Pinpoint the cell where the given text exists, returning its (x, y) midpoint coordinate. 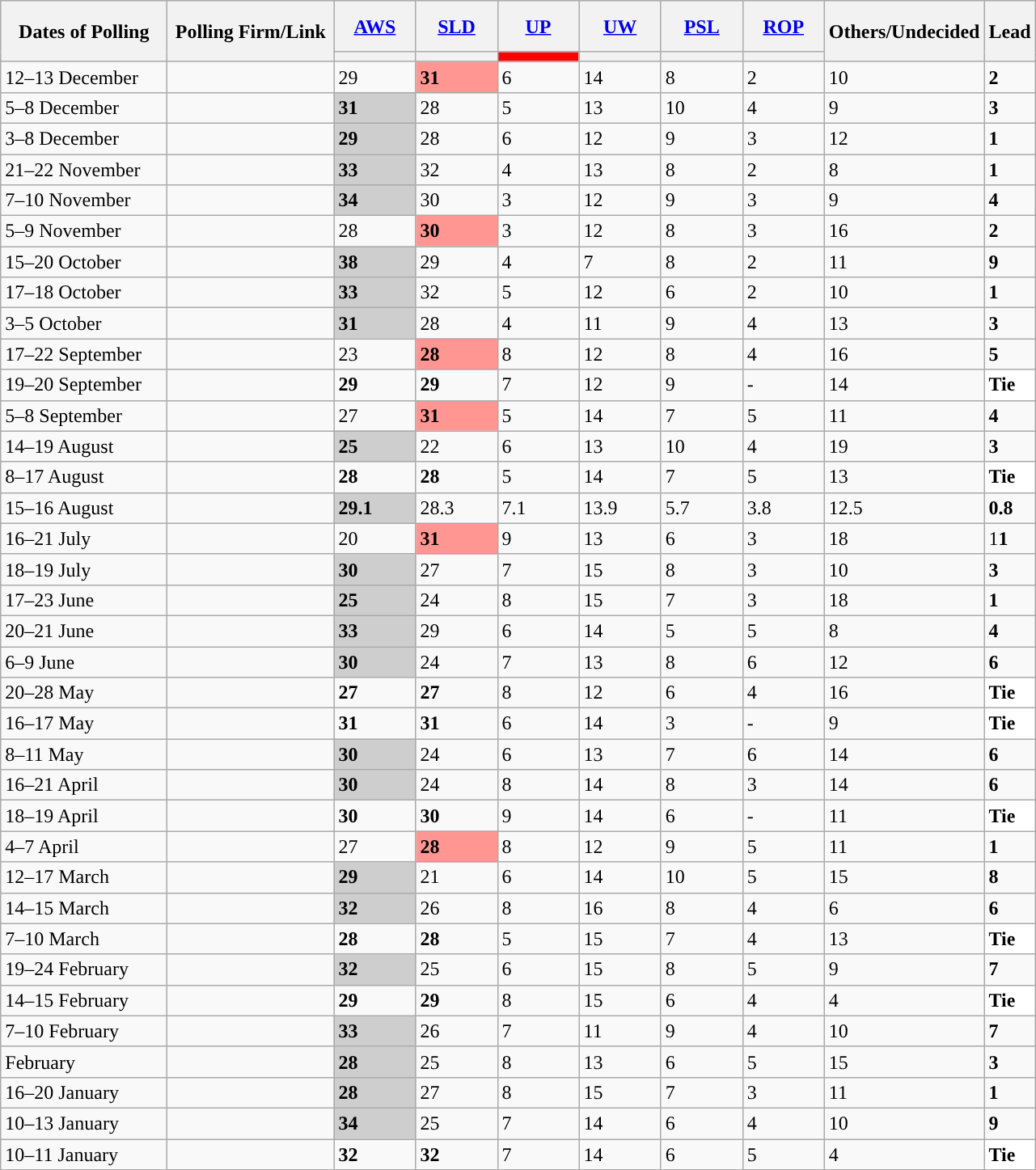
20–28 May (84, 693)
17–23 June (84, 600)
16–21 July (84, 539)
12.5 (904, 508)
Polling Firm/Link (251, 32)
12–17 March (84, 877)
AWS (375, 26)
UW (619, 26)
7–10 November (84, 201)
18–19 July (84, 569)
3–5 October (84, 323)
8–11 May (84, 754)
38 (375, 262)
19 (904, 446)
16–21 April (84, 785)
ROP (783, 26)
5.7 (702, 508)
4–7 April (84, 847)
19–20 September (84, 385)
7–10 March (84, 939)
Others/Undecided (904, 32)
23 (375, 354)
5–9 November (84, 231)
0.8 (1009, 508)
10–13 January (84, 1123)
17–22 September (84, 354)
PSL (702, 26)
14–19 August (84, 446)
20–21 June (84, 631)
15–20 October (84, 262)
19–24 February (84, 969)
7.1 (539, 508)
20 (375, 539)
17–18 October (84, 293)
8–17 August (84, 477)
Lead (1009, 32)
UP (539, 26)
7–10 February (84, 1031)
3.8 (783, 508)
21 (456, 877)
14–15 March (84, 908)
14–15 February (84, 1000)
22 (456, 446)
16–20 January (84, 1092)
12–13 December (84, 77)
18–19 April (84, 816)
3–8 December (84, 138)
SLD (456, 26)
29.1 (375, 508)
6–9 June (84, 662)
28.3 (456, 508)
21–22 November (84, 169)
5–8 September (84, 416)
10–11 January (84, 1154)
16–17 May (84, 724)
5–8 December (84, 108)
February (84, 1062)
15–16 August (84, 508)
Dates of Polling (84, 32)
13.9 (619, 508)
